Search for the cell housing the specified text and yield its (X, Y) center coordinate. 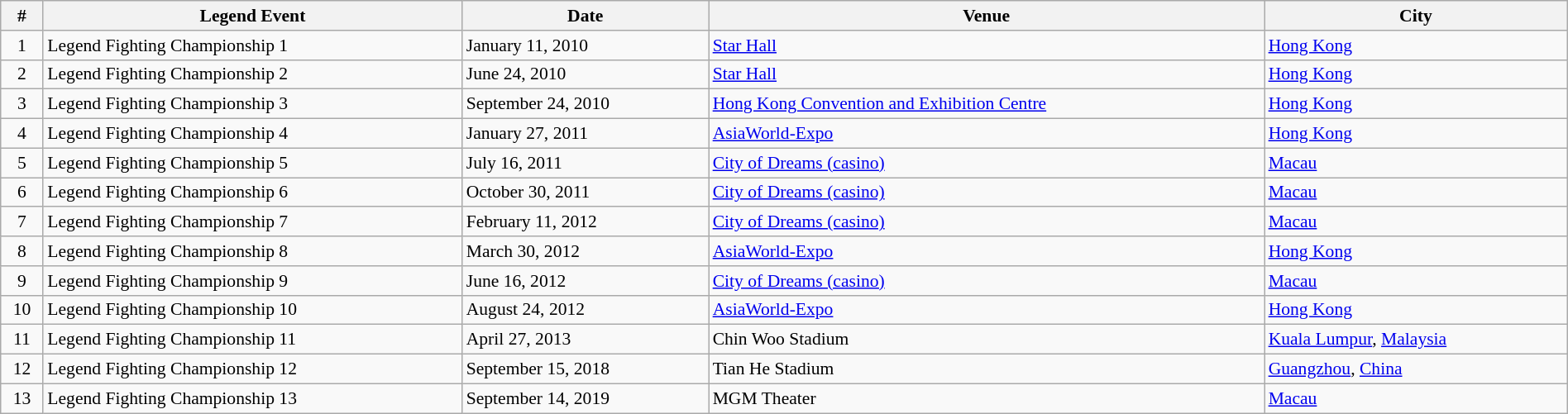
12 (22, 369)
January 11, 2010 (586, 45)
Chin Woo Stadium (987, 340)
Legend Fighting Championship 7 (252, 221)
11 (22, 340)
8 (22, 251)
7 (22, 221)
August 24, 2012 (586, 310)
Legend Fighting Championship 11 (252, 340)
Legend Fighting Championship 4 (252, 133)
Legend Fighting Championship 13 (252, 398)
City (1416, 16)
February 11, 2012 (586, 221)
Legend Fighting Championship 8 (252, 251)
Venue (987, 16)
June 24, 2010 (586, 74)
2 (22, 74)
Kuala Lumpur, Malaysia (1416, 340)
Tian He Stadium (987, 369)
September 15, 2018 (586, 369)
Legend Fighting Championship 2 (252, 74)
Legend Fighting Championship 3 (252, 104)
9 (22, 280)
13 (22, 398)
Hong Kong Convention and Exhibition Centre (987, 104)
3 (22, 104)
Legend Fighting Championship 9 (252, 280)
April 27, 2013 (586, 340)
July 16, 2011 (586, 163)
4 (22, 133)
Legend Fighting Championship 10 (252, 310)
Date (586, 16)
5 (22, 163)
1 (22, 45)
Guangzhou, China (1416, 369)
Legend Fighting Championship 12 (252, 369)
September 24, 2010 (586, 104)
Legend Fighting Championship 1 (252, 45)
Legend Event (252, 16)
MGM Theater (987, 398)
October 30, 2011 (586, 192)
# (22, 16)
10 (22, 310)
Legend Fighting Championship 5 (252, 163)
September 14, 2019 (586, 398)
January 27, 2011 (586, 133)
Legend Fighting Championship 6 (252, 192)
6 (22, 192)
June 16, 2012 (586, 280)
March 30, 2012 (586, 251)
